Capture the cell that displays the provided text and extract its [x, y] central coordinate. 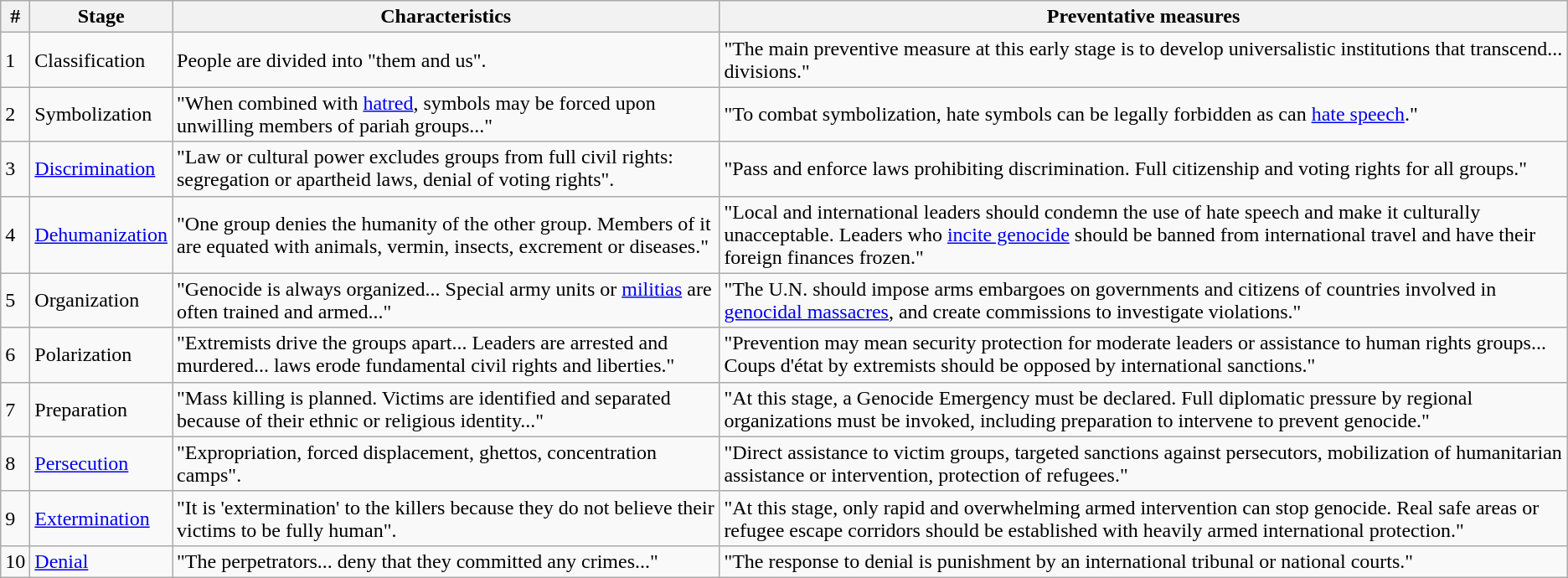
# [15, 17]
Organization [101, 300]
"When combined with hatred, symbols may be forced upon unwilling members of pariah groups..." [446, 114]
Polarization [101, 355]
Characteristics [446, 17]
6 [15, 355]
Symbolization [101, 114]
8 [15, 464]
2 [15, 114]
"One group denies the humanity of the other group. Members of it are equated with animals, vermin, insects, excrement or diseases." [446, 235]
5 [15, 300]
Classification [101, 60]
"Extremists drive the groups apart... Leaders are arrested and murdered... laws erode fundamental civil rights and liberties." [446, 355]
"Pass and enforce laws prohibiting discrimination. Full citizenship and voting rights for all groups." [1143, 169]
9 [15, 518]
"To combat symbolization, hate symbols can be legally forbidden as can hate speech." [1143, 114]
1 [15, 60]
"Law or cultural power excludes groups from full civil rights: segregation or apartheid laws, denial of voting rights". [446, 169]
Dehumanization [101, 235]
Extermination [101, 518]
Persecution [101, 464]
"The main preventive measure at this early stage is to develop universalistic institutions that transcend... divisions." [1143, 60]
10 [15, 561]
Denial [101, 561]
Preventative measures [1143, 17]
"Mass killing is planned. Victims are identified and separated because of their ethnic or religious identity..." [446, 409]
"The perpetrators... deny that they committed any crimes..." [446, 561]
Stage [101, 17]
Preparation [101, 409]
7 [15, 409]
4 [15, 235]
Discrimination [101, 169]
"It is 'extermination' to the killers because they do not believe their victims to be fully human". [446, 518]
People are divided into "them and us". [446, 60]
"The response to denial is punishment by an international tribunal or national courts." [1143, 561]
"Genocide is always organized... Special army units or militias are often trained and armed..." [446, 300]
3 [15, 169]
"Expropriation, forced displacement, ghettos, concentration camps". [446, 464]
